Extract the [X, Y] coordinate from the center of the cell holding the provided text.  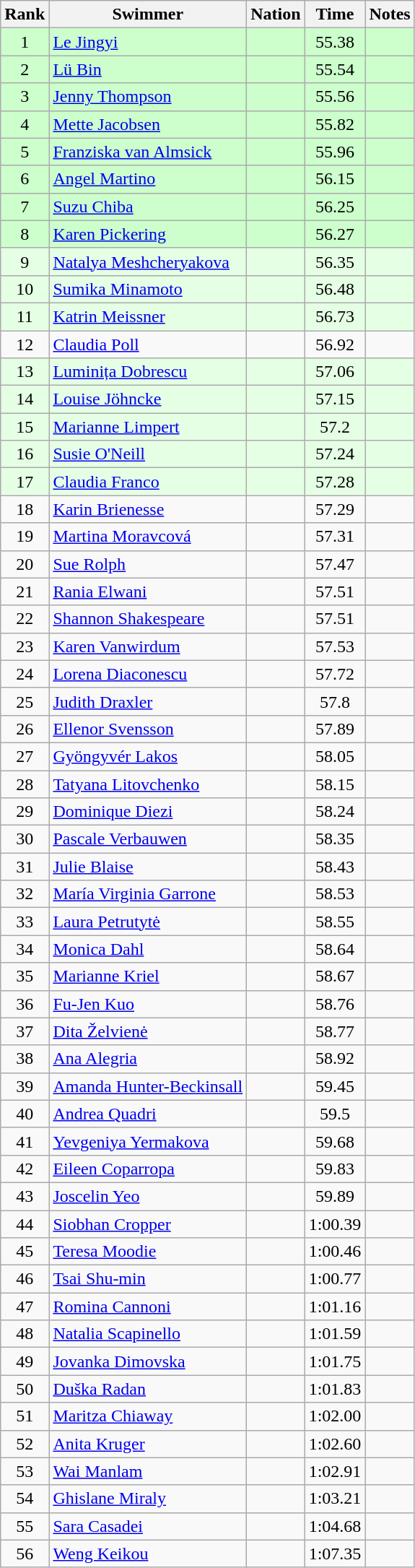
Natalya Meshcheryakova [148, 261]
Sumika Minamoto [148, 289]
1:02.00 [335, 1416]
27 [25, 756]
Tsai Shu-min [148, 1279]
57.47 [335, 564]
53 [25, 1471]
Karen Vanwirdum [148, 646]
57.06 [335, 372]
39 [25, 1086]
56.92 [335, 345]
26 [25, 729]
56.35 [335, 261]
Monica Dahl [148, 949]
56 [25, 1554]
15 [25, 427]
11 [25, 316]
47 [25, 1307]
59.5 [335, 1114]
Angel Martino [148, 179]
Louise Jöhncke [148, 399]
57.53 [335, 646]
Rank [25, 14]
10 [25, 289]
32 [25, 894]
57.89 [335, 729]
51 [25, 1416]
1:00.77 [335, 1279]
Ana Alegria [148, 1059]
44 [25, 1224]
Anita Kruger [148, 1444]
55 [25, 1526]
36 [25, 1004]
57.72 [335, 674]
Maritza Chiaway [148, 1416]
58.92 [335, 1059]
16 [25, 454]
54 [25, 1499]
María Virginia Garrone [148, 894]
Weng Keikou [148, 1554]
56.73 [335, 316]
1:01.59 [335, 1334]
Susie O'Neill [148, 454]
59.83 [335, 1169]
45 [25, 1252]
Claudia Poll [148, 345]
Ellenor Svensson [148, 729]
56.48 [335, 289]
57.31 [335, 537]
55.54 [335, 69]
1:01.83 [335, 1389]
1:02.60 [335, 1444]
Mette Jacobsen [148, 124]
58.77 [335, 1031]
1:01.75 [335, 1361]
57.24 [335, 454]
3 [25, 97]
49 [25, 1361]
Eileen Coparropa [148, 1169]
37 [25, 1031]
Rania Elwani [148, 592]
Lü Bin [148, 69]
13 [25, 372]
22 [25, 619]
46 [25, 1279]
Julie Blaise [148, 867]
Marianne Kriel [148, 976]
58.76 [335, 1004]
Sara Casadei [148, 1526]
Ghislane Miraly [148, 1499]
Duška Radan [148, 1389]
Natalia Scapinello [148, 1334]
Tatyana Litovchenko [148, 784]
48 [25, 1334]
58.35 [335, 839]
58.43 [335, 867]
Fu-Jen Kuo [148, 1004]
35 [25, 976]
Time [335, 14]
1:02.91 [335, 1471]
Wai Manlam [148, 1471]
9 [25, 261]
1 [25, 42]
Lorena Diaconescu [148, 674]
14 [25, 399]
29 [25, 812]
Claudia Franco [148, 482]
1:00.39 [335, 1224]
Siobhan Cropper [148, 1224]
57.2 [335, 427]
2 [25, 69]
31 [25, 867]
43 [25, 1196]
Teresa Moodie [148, 1252]
1:01.16 [335, 1307]
Marianne Limpert [148, 427]
58.15 [335, 784]
17 [25, 482]
58.05 [335, 756]
Notes [390, 14]
30 [25, 839]
57.29 [335, 509]
59.89 [335, 1196]
Swimmer [148, 14]
Judith Draxler [148, 701]
55.82 [335, 124]
23 [25, 646]
Franziska van Almsick [148, 152]
28 [25, 784]
Pascale Verbauwen [148, 839]
59.45 [335, 1086]
Karen Pickering [148, 234]
1:03.21 [335, 1499]
34 [25, 949]
58.53 [335, 894]
21 [25, 592]
58.55 [335, 922]
Romina Cannoni [148, 1307]
Sue Rolph [148, 564]
57.15 [335, 399]
56.15 [335, 179]
38 [25, 1059]
24 [25, 674]
41 [25, 1141]
50 [25, 1389]
5 [25, 152]
4 [25, 124]
40 [25, 1114]
Gyöngyvér Lakos [148, 756]
8 [25, 234]
52 [25, 1444]
42 [25, 1169]
55.38 [335, 42]
Joscelin Yeo [148, 1196]
12 [25, 345]
Suzu Chiba [148, 207]
56.27 [335, 234]
Dita Želvienė [148, 1031]
Laura Petrutytė [148, 922]
Andrea Quadri [148, 1114]
58.67 [335, 976]
Amanda Hunter-Beckinsall [148, 1086]
Jenny Thompson [148, 97]
Nation [276, 14]
20 [25, 564]
Karin Brienesse [148, 509]
25 [25, 701]
Le Jingyi [148, 42]
Dominique Diezi [148, 812]
6 [25, 179]
Luminița Dobrescu [148, 372]
56.25 [335, 207]
Yevgeniya Yermakova [148, 1141]
58.24 [335, 812]
58.64 [335, 949]
1:04.68 [335, 1526]
57.28 [335, 482]
33 [25, 922]
18 [25, 509]
1:07.35 [335, 1554]
59.68 [335, 1141]
55.96 [335, 152]
1:00.46 [335, 1252]
Shannon Shakespeare [148, 619]
19 [25, 537]
Jovanka Dimovska [148, 1361]
7 [25, 207]
Katrin Meissner [148, 316]
55.56 [335, 97]
Martina Moravcová [148, 537]
57.8 [335, 701]
